Detect which cell encompasses the target text, then output its (X, Y) center coordinate. 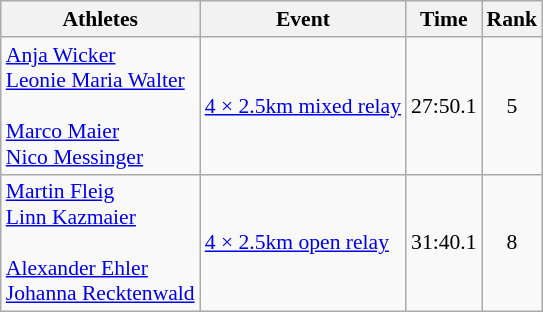
Anja WickerLeonie Maria WalterMarco MaierNico Messinger (100, 106)
8 (512, 243)
Time (444, 19)
Athletes (100, 19)
31:40.1 (444, 243)
Martin FleigLinn KazmaierAlexander EhlerJohanna Recktenwald (100, 243)
Event (303, 19)
4 × 2.5km mixed relay (303, 106)
5 (512, 106)
27:50.1 (444, 106)
4 × 2.5km open relay (303, 243)
Rank (512, 19)
